Find where the given text appears and provide that cell's center as [x, y] coordinate. 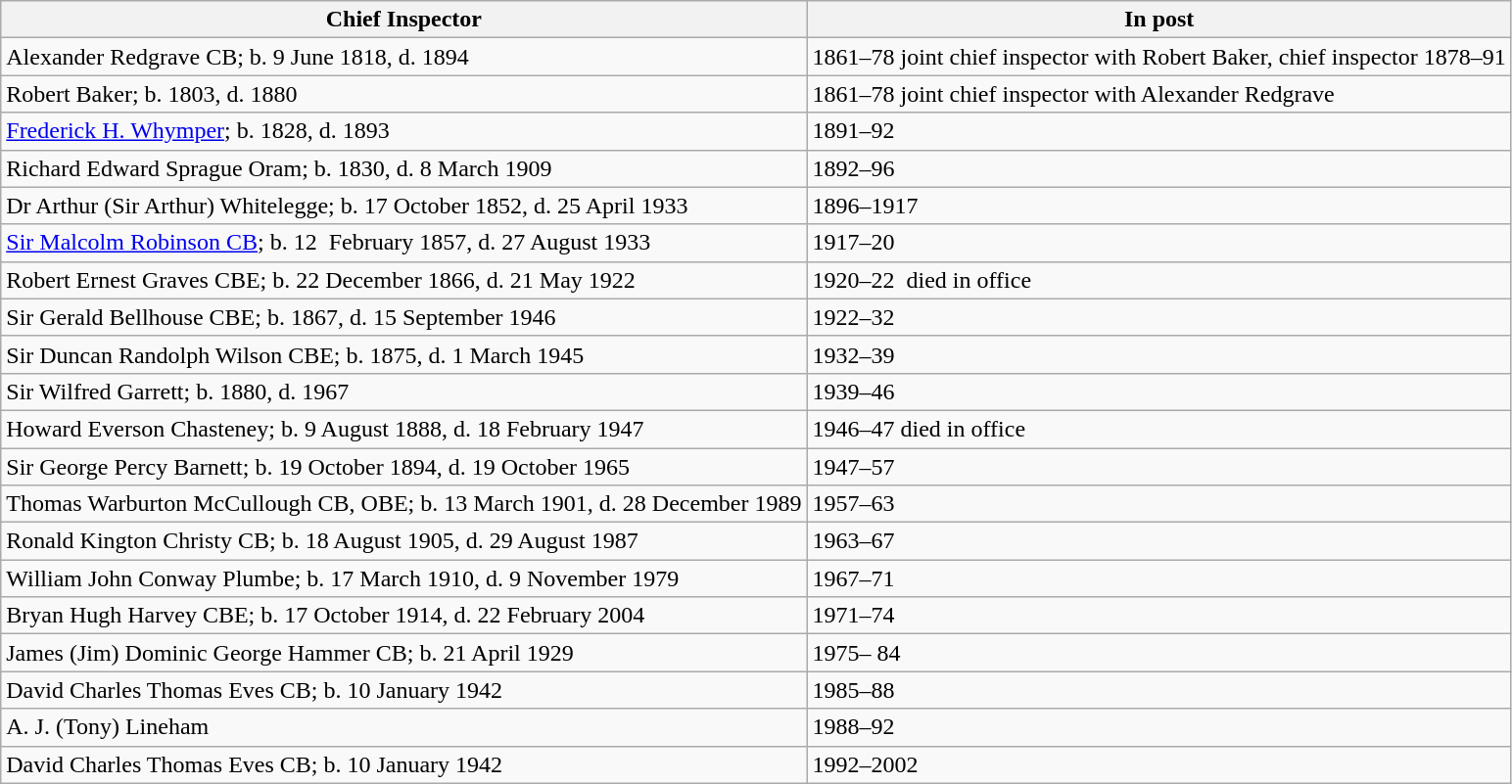
In post [1159, 20]
Alexander Redgrave CB; b. 9 June 1818, d. 1894 [403, 57]
1932–39 [1159, 354]
Sir Malcolm Robinson CB; b. 12 February 1857, d. 27 August 1933 [403, 243]
1988–92 [1159, 727]
Thomas Warburton McCullough CB, OBE; b. 13 March 1901, d. 28 December 1989 [403, 504]
Dr Arthur (Sir Arthur) Whitelegge; b. 17 October 1852, d. 25 April 1933 [403, 206]
1892–96 [1159, 168]
Bryan Hugh Harvey CBE; b. 17 October 1914, d. 22 February 2004 [403, 616]
1963–67 [1159, 541]
1967–71 [1159, 578]
1957–63 [1159, 504]
1946–47 died in office [1159, 429]
Robert Ernest Graves CBE; b. 22 December 1866, d. 21 May 1922 [403, 280]
1861–78 joint chief inspector with Alexander Redgrave [1159, 94]
Sir George Percy Barnett; b. 19 October 1894, d. 19 October 1965 [403, 467]
Frederick H. Whymper; b. 1828, d. 1893 [403, 131]
Sir Duncan Randolph Wilson CBE; b. 1875, d. 1 March 1945 [403, 354]
1975– 84 [1159, 653]
A. J. (Tony) Lineham [403, 727]
Robert Baker; b. 1803, d. 1880 [403, 94]
1985–88 [1159, 690]
Ronald Kington Christy CB; b. 18 August 1905, d. 29 August 1987 [403, 541]
1917–20 [1159, 243]
Sir Gerald Bellhouse CBE; b. 1867, d. 15 September 1946 [403, 317]
1891–92 [1159, 131]
Richard Edward Sprague Oram; b. 1830, d. 8 March 1909 [403, 168]
1992–2002 [1159, 764]
1922–32 [1159, 317]
1920–22 died in office [1159, 280]
1896–1917 [1159, 206]
1861–78 joint chief inspector with Robert Baker, chief inspector 1878–91 [1159, 57]
Howard Everson Chasteney; b. 9 August 1888, d. 18 February 1947 [403, 429]
Chief Inspector [403, 20]
William John Conway Plumbe; b. 17 March 1910, d. 9 November 1979 [403, 578]
1947–57 [1159, 467]
Sir Wilfred Garrett; b. 1880, d. 1967 [403, 392]
James (Jim) Dominic George Hammer CB; b. 21 April 1929 [403, 653]
1939–46 [1159, 392]
1971–74 [1159, 616]
